Output the [x, y] coordinate of the center of the cell containing the given text.  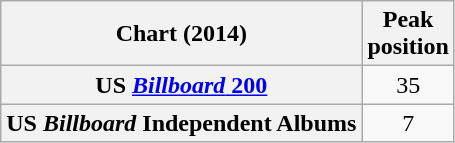
US Billboard 200 [182, 85]
US Billboard Independent Albums [182, 123]
35 [408, 85]
Chart (2014) [182, 34]
Peakposition [408, 34]
7 [408, 123]
